Determine the [x, y] coordinate at the center of the cell enclosing the given text.  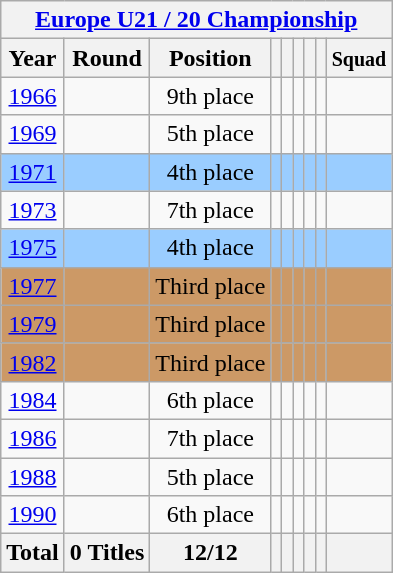
1982 [33, 362]
Year [33, 58]
Round [107, 58]
1966 [33, 96]
1984 [33, 400]
1971 [33, 172]
1975 [33, 248]
1990 [33, 515]
1986 [33, 438]
1973 [33, 210]
Position [210, 58]
1977 [33, 286]
1979 [33, 324]
1969 [33, 134]
1988 [33, 477]
Europe U21 / 20 Championship [196, 20]
0 Titles [107, 553]
Total [33, 553]
9th place [210, 96]
12/12 [210, 553]
Squad [359, 58]
